Locate the cell with the specified text and output its (X, Y) center coordinate. 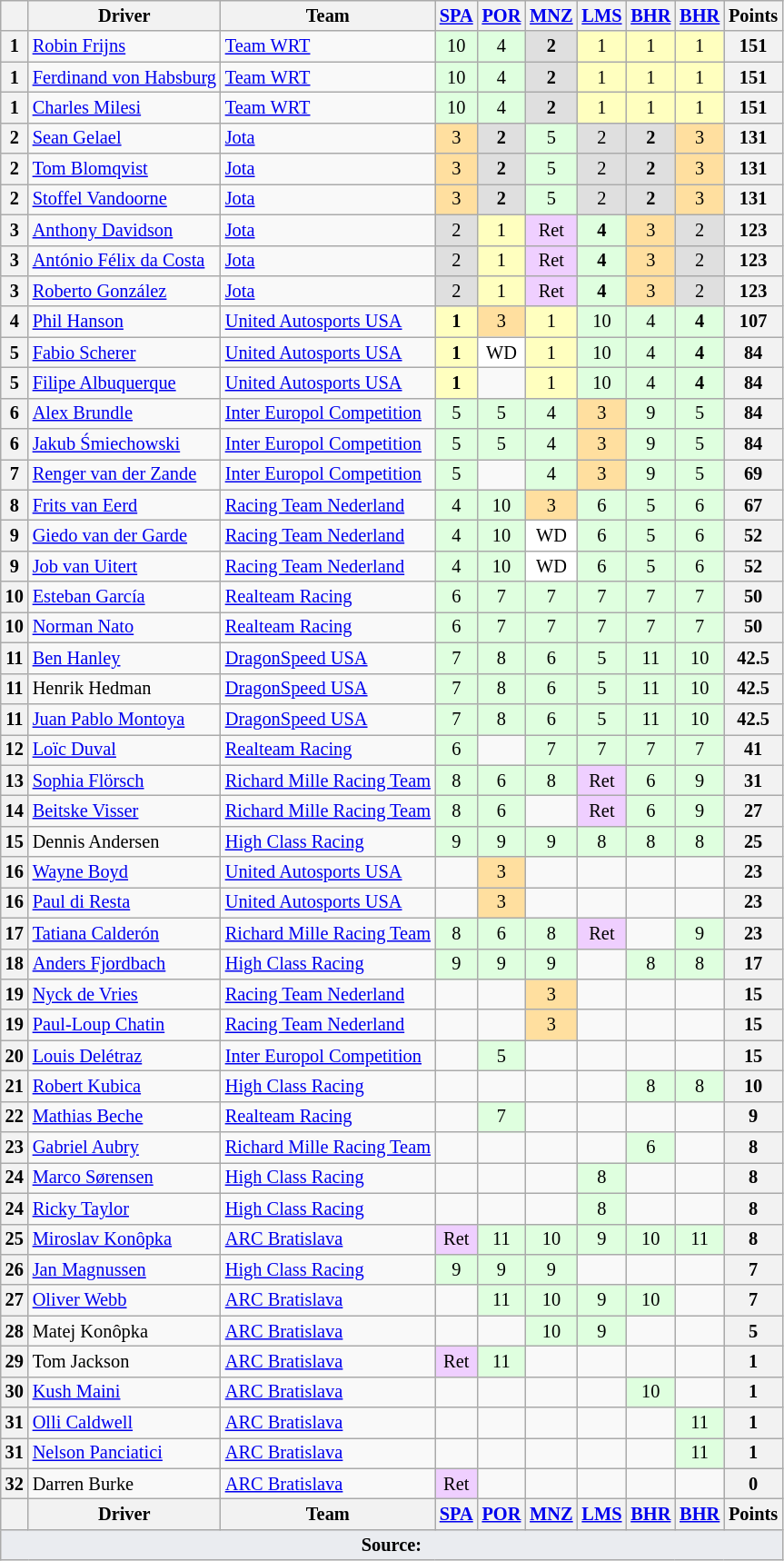
0 (753, 1484)
28 (15, 1331)
Frits van Eerd (124, 505)
Esteban García (124, 597)
Ben Hanley (124, 658)
Fabio Scherer (124, 353)
Wayne Boyd (124, 872)
Oliver Webb (124, 1300)
107 (753, 322)
Charles Milesi (124, 107)
Stoffel Vandoorne (124, 199)
26 (15, 1269)
Darren Burke (124, 1484)
Loïc Duval (124, 750)
Tatiana Calderón (124, 933)
Renger van der Zande (124, 474)
Juan Pablo Montoya (124, 719)
12 (15, 750)
Sean Gelael (124, 138)
Matej Konôpka (124, 1331)
14 (15, 810)
Henrik Hedman (124, 689)
Robert Kubica (124, 1086)
Ricky Taylor (124, 1208)
Miroslav Konôpka (124, 1239)
Tom Jackson (124, 1361)
Giedo van der Garde (124, 535)
Kush Maini (124, 1392)
21 (15, 1086)
Filipe Albuquerque (124, 383)
Robin Frijns (124, 46)
Dennis Andersen (124, 841)
Louis Delétraz (124, 1056)
Mathias Beche (124, 1117)
Olli Caldwell (124, 1423)
António Félix da Costa (124, 261)
Paul-Loup Chatin (124, 1025)
Nelson Panciatici (124, 1453)
Roberto González (124, 291)
Ferdinand von Habsburg (124, 77)
Tom Blomqvist (124, 169)
Source: (392, 1545)
30 (15, 1392)
Norman Nato (124, 627)
Alex Brundle (124, 413)
32 (15, 1484)
Gabriel Aubry (124, 1148)
Sophia Flörsch (124, 780)
18 (15, 964)
13 (15, 780)
Job van Uitert (124, 566)
Anders Fjordbach (124, 964)
Jakub Śmiechowski (124, 444)
Jan Magnussen (124, 1269)
67 (753, 505)
Marco Sørensen (124, 1178)
Beitske Visser (124, 810)
29 (15, 1361)
20 (15, 1056)
41 (753, 750)
Nyck de Vries (124, 994)
Phil Hanson (124, 322)
22 (15, 1117)
69 (753, 474)
Anthony Davidson (124, 230)
Paul di Resta (124, 902)
